From the cell containing the given text, extract its center point as [X, Y] coordinate. 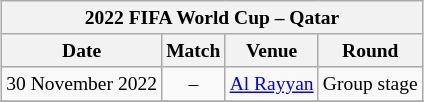
Match [194, 50]
Venue [272, 50]
Round [370, 50]
30 November 2022 [82, 84]
Date [82, 50]
Al Rayyan [272, 84]
– [194, 84]
2022 FIFA World Cup – Qatar [212, 18]
Group stage [370, 84]
